Return the [x, y] coordinate for the center point of the cell that contains the specified text.  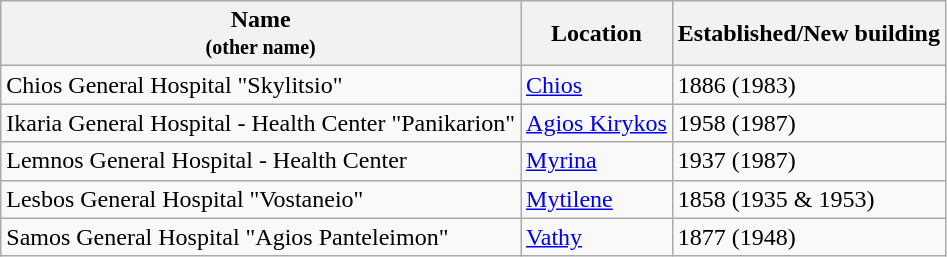
Lemnos General Hospital - Health Center [261, 161]
Samos General Hospital "Agios Panteleimon" [261, 237]
1877 (1948) [808, 237]
Chios [597, 85]
Agios Kirykos [597, 123]
1937 (1987) [808, 161]
Name (other name) [261, 34]
Chios General Hospital "Skylitsio" [261, 85]
Ikaria General Hospital - Health Center "Panikarion" [261, 123]
Established/New building [808, 34]
Location [597, 34]
Vathy [597, 237]
1858 (1935 & 1953) [808, 199]
1886 (1983) [808, 85]
Lesbos General Hospital "Vostaneio" [261, 199]
Myrina [597, 161]
Mytilene [597, 199]
1958 (1987) [808, 123]
